Determine the [X, Y] coordinate at the center of the cell enclosing the given text.  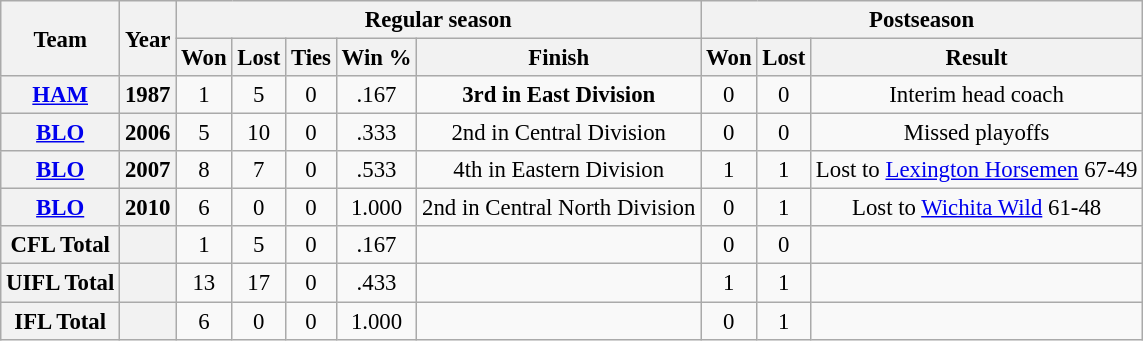
.533 [376, 170]
Regular season [438, 20]
2nd in Central Division [559, 133]
7 [259, 170]
.333 [376, 133]
2010 [148, 208]
2nd in Central North Division [559, 208]
Missed playoffs [977, 133]
Interim head coach [977, 95]
10 [259, 133]
Finish [559, 58]
3rd in East Division [559, 95]
IFL Total [60, 321]
2007 [148, 170]
Lost to Lexington Horsemen 67-49 [977, 170]
Ties [312, 58]
2006 [148, 133]
Result [977, 58]
1987 [148, 95]
CFL Total [60, 245]
13 [204, 283]
HAM [60, 95]
8 [204, 170]
Year [148, 38]
Team [60, 38]
4th in Eastern Division [559, 170]
Lost to Wichita Wild 61-48 [977, 208]
.433 [376, 283]
Postseason [922, 20]
Win % [376, 58]
17 [259, 283]
UIFL Total [60, 283]
